From the cell containing the given text, extract its center point as (x, y) coordinate. 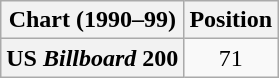
71 (231, 58)
US Billboard 200 (92, 58)
Position (231, 20)
Chart (1990–99) (92, 20)
